Locate the cell with the specified text and output its [X, Y] center coordinate. 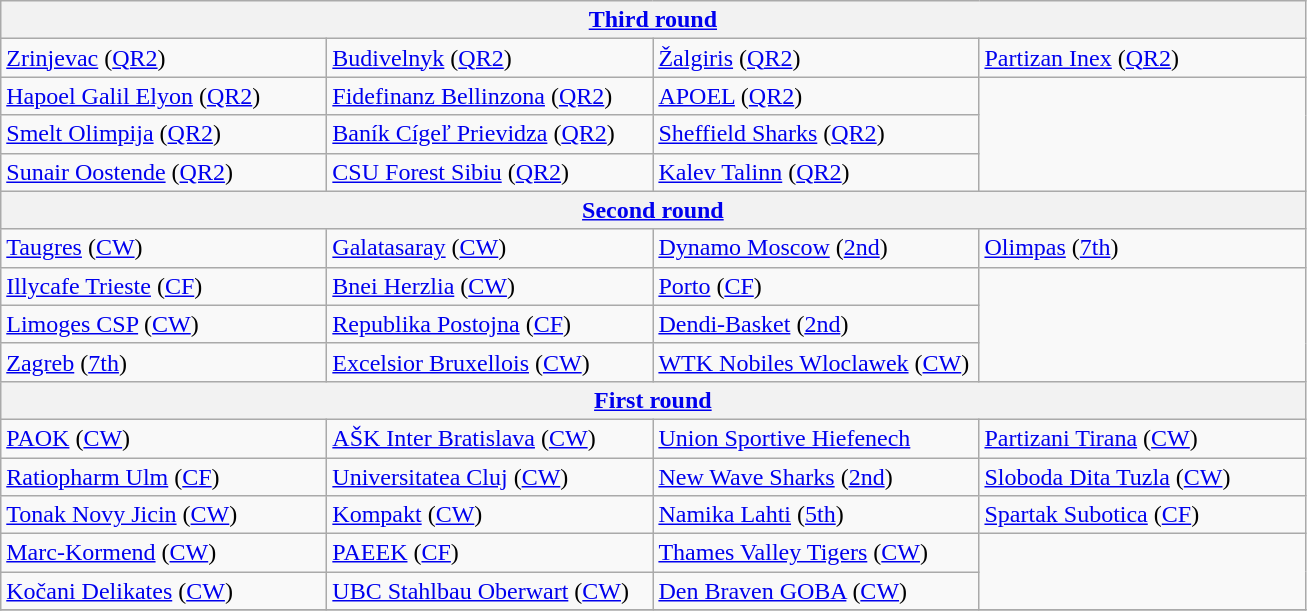
Limoges CSP (CW) [164, 324]
Baník Cígeľ Prievidza (QR2) [490, 134]
Olimpas (7th) [1142, 248]
Tonak Novy Jicin (CW) [164, 515]
AŠK Inter Bratislava (CW) [490, 438]
Porto (CF) [816, 286]
Kompakt (CW) [490, 515]
Žalgiris (QR2) [816, 58]
Partizani Tirana (CW) [1142, 438]
Taugres (CW) [164, 248]
Sunair Oostende (QR2) [164, 172]
Second round [653, 210]
Union Sportive Hiefenech [816, 438]
Sloboda Dita Tuzla (CW) [1142, 477]
Galatasaray (CW) [490, 248]
UBC Stahlbau Oberwart (CW) [490, 591]
Namika Lahti (5th) [816, 515]
Kočani Delikates (CW) [164, 591]
Excelsior Bruxellois (CW) [490, 362]
WTK Nobiles Wloclawek (CW) [816, 362]
Budivelnyk (QR2) [490, 58]
Universitatea Cluj (CW) [490, 477]
PAEEK (CF) [490, 553]
Den Braven GOBA (CW) [816, 591]
Dynamo Moscow (2nd) [816, 248]
First round [653, 400]
Third round [653, 20]
Thames Valley Tigers (CW) [816, 553]
PAOK (CW) [164, 438]
Spartak Subotica (CF) [1142, 515]
New Wave Sharks (2nd) [816, 477]
Marc-Kormend (CW) [164, 553]
Partizan Inex (QR2) [1142, 58]
Fidefinanz Bellinzona (QR2) [490, 96]
Republika Postojna (CF) [490, 324]
Zagreb (7th) [164, 362]
Illycafe Trieste (CF) [164, 286]
Dendi-Basket (2nd) [816, 324]
APOEL (QR2) [816, 96]
Bnei Herzlia (CW) [490, 286]
Sheffield Sharks (QR2) [816, 134]
Ratiopharm Ulm (CF) [164, 477]
CSU Forest Sibiu (QR2) [490, 172]
Kalev Talinn (QR2) [816, 172]
Zrinjevac (QR2) [164, 58]
Hapoel Galil Elyon (QR2) [164, 96]
Smelt Olimpija (QR2) [164, 134]
